Capture the cell that displays the provided text and extract its (X, Y) central coordinate. 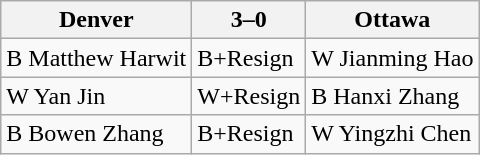
B Hanxi Zhang (392, 96)
B Matthew Harwit (96, 58)
3–0 (249, 20)
B Bowen Zhang (96, 134)
Ottawa (392, 20)
W Yingzhi Chen (392, 134)
W Jianming Hao (392, 58)
W Yan Jin (96, 96)
Denver (96, 20)
W+Resign (249, 96)
